Scan for the cell matching the given text and deliver its [x, y] coordinate at center. 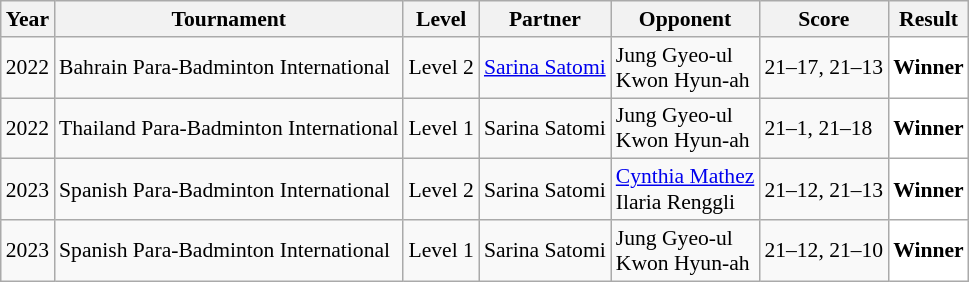
Score [824, 19]
21–12, 21–13 [824, 190]
21–1, 21–18 [824, 128]
Result [928, 19]
21–12, 21–10 [824, 250]
Thailand Para-Badminton International [228, 128]
Level [440, 19]
21–17, 21–13 [824, 68]
Bahrain Para-Badminton International [228, 68]
Year [28, 19]
Cynthia Mathez Ilaria Renggli [686, 190]
Opponent [686, 19]
Partner [545, 19]
Tournament [228, 19]
